Detect which cell encompasses the target text, then output its (X, Y) center coordinate. 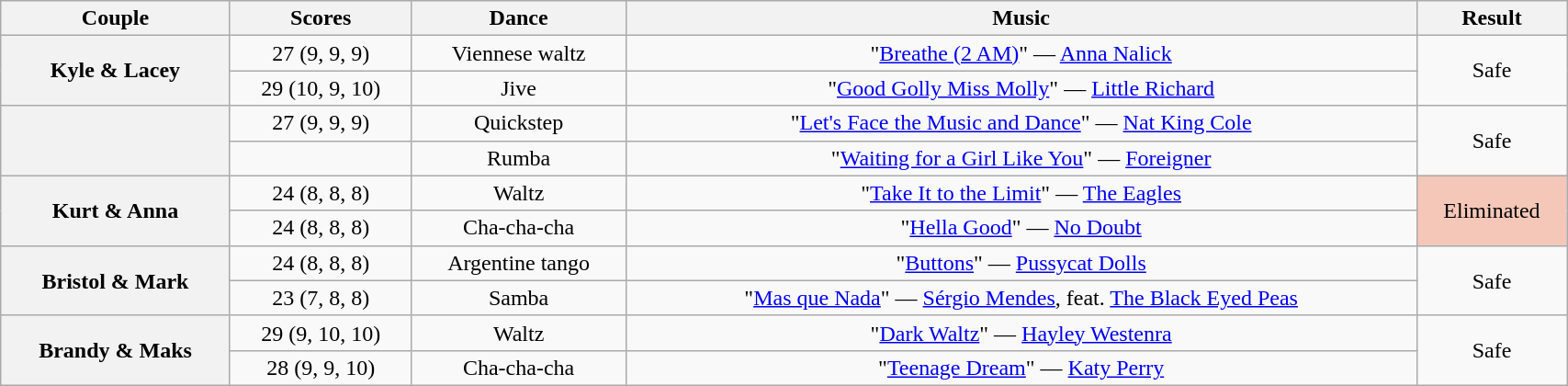
29 (10, 9, 10) (321, 88)
Bristol & Mark (116, 280)
23 (7, 8, 8) (321, 298)
Dance (518, 18)
Quickstep (518, 123)
"Buttons" — Pussycat Dolls (1021, 263)
"Dark Waltz" — Hayley Westenra (1021, 333)
Jive (518, 88)
Viennese waltz (518, 53)
28 (9, 9, 10) (321, 368)
Eliminated (1492, 210)
29 (9, 10, 10) (321, 333)
"Good Golly Miss Molly" — Little Richard (1021, 88)
"Let's Face the Music and Dance" — Nat King Cole (1021, 123)
Brandy & Maks (116, 350)
"Take It to the Limit" — The Eagles (1021, 193)
Scores (321, 18)
Kurt & Anna (116, 210)
Music (1021, 18)
"Mas que Nada" — Sérgio Mendes, feat. The Black Eyed Peas (1021, 298)
"Hella Good" — No Doubt (1021, 228)
Argentine tango (518, 263)
Result (1492, 18)
"Teenage Dream" — Katy Perry (1021, 368)
Samba (518, 298)
Kyle & Lacey (116, 71)
"Breathe (2 AM)" — Anna Nalick (1021, 53)
Rumba (518, 158)
Couple (116, 18)
"Waiting for a Girl Like You" — Foreigner (1021, 158)
